Determine the (X, Y) coordinate at the center of the cell enclosing the given text.  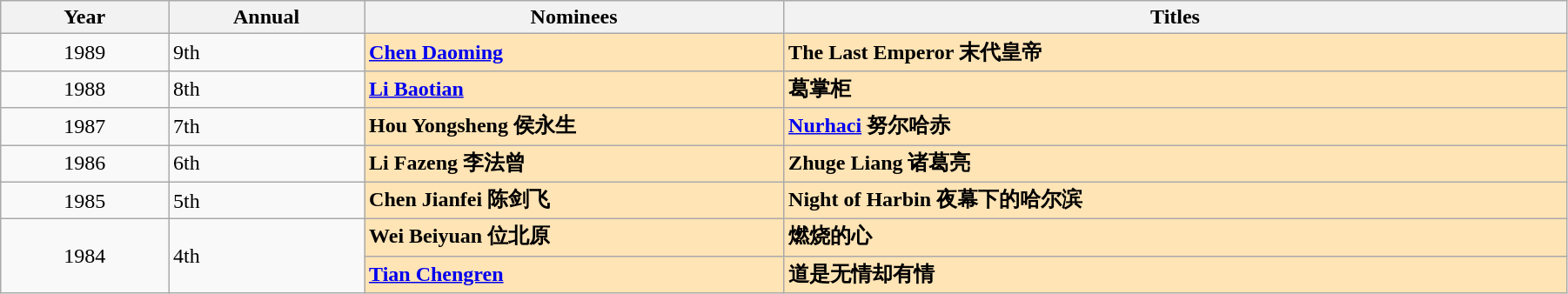
Chen Daoming (574, 52)
1987 (85, 127)
4th (266, 256)
Li Fazeng 李法曾 (574, 164)
燃烧的心 (1176, 238)
Chen Jianfei 陈剑飞 (574, 200)
1985 (85, 200)
1986 (85, 164)
Hou Yongsheng 侯永生 (574, 127)
1988 (85, 89)
Night of Harbin 夜幕下的哈尔滨 (1176, 200)
Nurhaci 努尔哈赤 (1176, 127)
The Last Emperor 末代皇帝 (1176, 52)
Wei Beiyuan 位北原 (574, 238)
Year (85, 17)
Li Baotian (574, 89)
Tian Chengren (574, 275)
5th (266, 200)
Zhuge Liang 诸葛亮 (1176, 164)
Nominees (574, 17)
道是无情却有情 (1176, 275)
7th (266, 127)
Annual (266, 17)
1989 (85, 52)
8th (266, 89)
葛掌柜 (1176, 89)
1984 (85, 256)
9th (266, 52)
Titles (1176, 17)
6th (266, 164)
